Return [X, Y] of the center of cell containing provided text 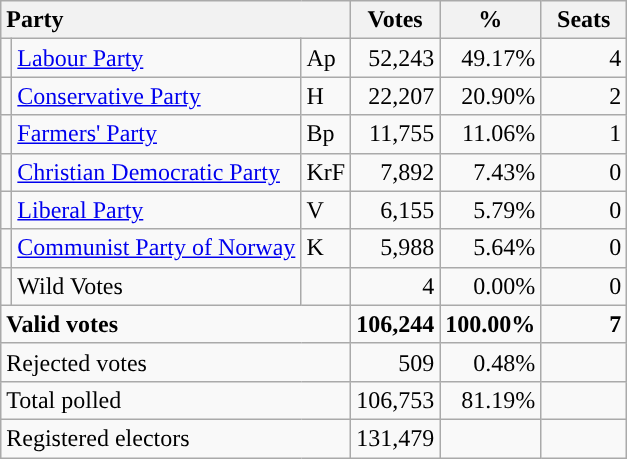
81.19% [490, 400]
106,753 [396, 400]
H [326, 96]
49.17% [490, 58]
5.79% [490, 210]
5.64% [490, 248]
106,244 [396, 324]
KrF [326, 172]
Valid votes [176, 324]
Ap [326, 58]
7.43% [490, 172]
1 [584, 134]
22,207 [396, 96]
0.00% [490, 286]
11.06% [490, 134]
6,155 [396, 210]
Communist Party of Norway [156, 248]
Bp [326, 134]
509 [396, 362]
Registered electors [176, 438]
% [490, 20]
131,479 [396, 438]
Total polled [176, 400]
Party [176, 20]
52,243 [396, 58]
Liberal Party [156, 210]
K [326, 248]
Conservative Party [156, 96]
Christian Democratic Party [156, 172]
20.90% [490, 96]
2 [584, 96]
5,988 [396, 248]
Votes [396, 20]
100.00% [490, 324]
Wild Votes [156, 286]
7,892 [396, 172]
V [326, 210]
7 [584, 324]
0.48% [490, 362]
Rejected votes [176, 362]
Labour Party [156, 58]
Seats [584, 20]
11,755 [396, 134]
Farmers' Party [156, 134]
